Detect which cell encompasses the target text, then output its [X, Y] center coordinate. 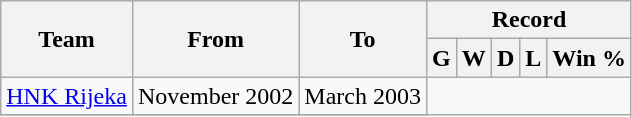
D [505, 58]
HNK Rijeka [67, 96]
Team [67, 39]
November 2002 [215, 96]
Win % [590, 58]
March 2003 [363, 96]
L [534, 58]
From [215, 39]
G [442, 58]
W [474, 58]
Record [530, 20]
To [363, 39]
